Pinpoint the cell where the given text exists, returning its [x, y] midpoint coordinate. 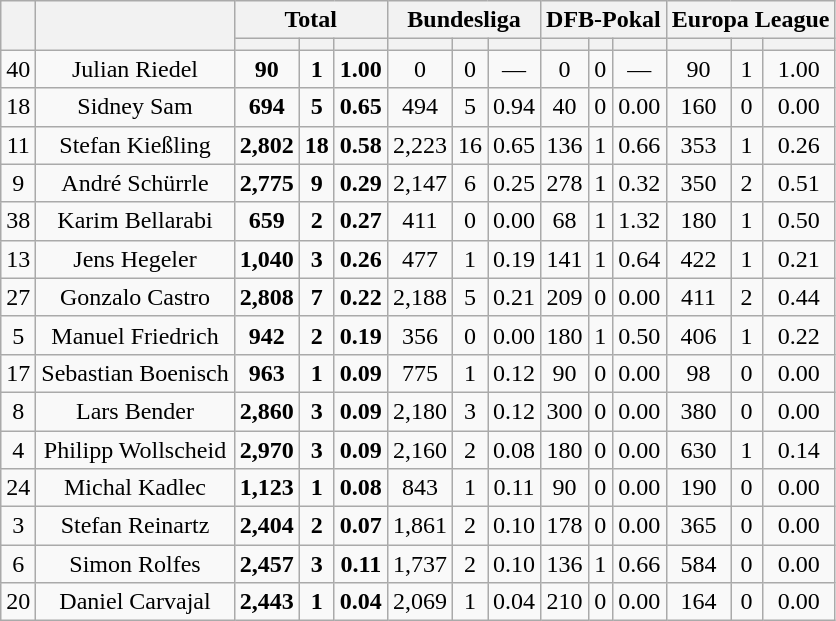
Stefan Kießling [135, 145]
353 [698, 145]
775 [420, 373]
98 [698, 373]
477 [420, 259]
1.32 [639, 221]
2,069 [420, 602]
2,970 [266, 449]
0.14 [798, 449]
Stefan Reinartz [135, 526]
0.32 [639, 183]
1,123 [266, 488]
2,775 [266, 183]
Julian Riedel [135, 69]
0.44 [798, 297]
Manuel Friedrich [135, 335]
Daniel Carvajal [135, 602]
Sebastian Boenisch [135, 373]
1,040 [266, 259]
André Schürrle [135, 183]
0.94 [514, 107]
2,180 [420, 411]
2,223 [420, 145]
164 [698, 602]
584 [698, 564]
694 [266, 107]
422 [698, 259]
278 [565, 183]
160 [698, 107]
0.27 [360, 221]
DFB-Pokal [604, 20]
365 [698, 526]
20 [18, 602]
Total [310, 20]
178 [565, 526]
17 [18, 373]
Karim Bellarabi [135, 221]
4 [18, 449]
0.25 [514, 183]
0.58 [360, 145]
2,802 [266, 145]
2,443 [266, 602]
380 [698, 411]
0.29 [360, 183]
2,160 [420, 449]
Lars Bender [135, 411]
0.51 [798, 183]
190 [698, 488]
16 [470, 145]
209 [565, 297]
659 [266, 221]
Michal Kadlec [135, 488]
350 [698, 183]
Simon Rolfes [135, 564]
494 [420, 107]
Sidney Sam [135, 107]
2,808 [266, 297]
68 [565, 221]
210 [565, 602]
2,860 [266, 411]
2,457 [266, 564]
Europa League [750, 20]
Bundesliga [464, 20]
843 [420, 488]
0.64 [639, 259]
11 [18, 145]
Gonzalo Castro [135, 297]
300 [565, 411]
963 [266, 373]
38 [18, 221]
2,404 [266, 526]
141 [565, 259]
Jens Hegeler [135, 259]
24 [18, 488]
630 [698, 449]
2,147 [420, 183]
7 [316, 297]
0.07 [360, 526]
1,737 [420, 564]
27 [18, 297]
Philipp Wollscheid [135, 449]
356 [420, 335]
406 [698, 335]
8 [18, 411]
2,188 [420, 297]
1,861 [420, 526]
13 [18, 259]
942 [266, 335]
